Return [x, y] of the center of cell containing provided text 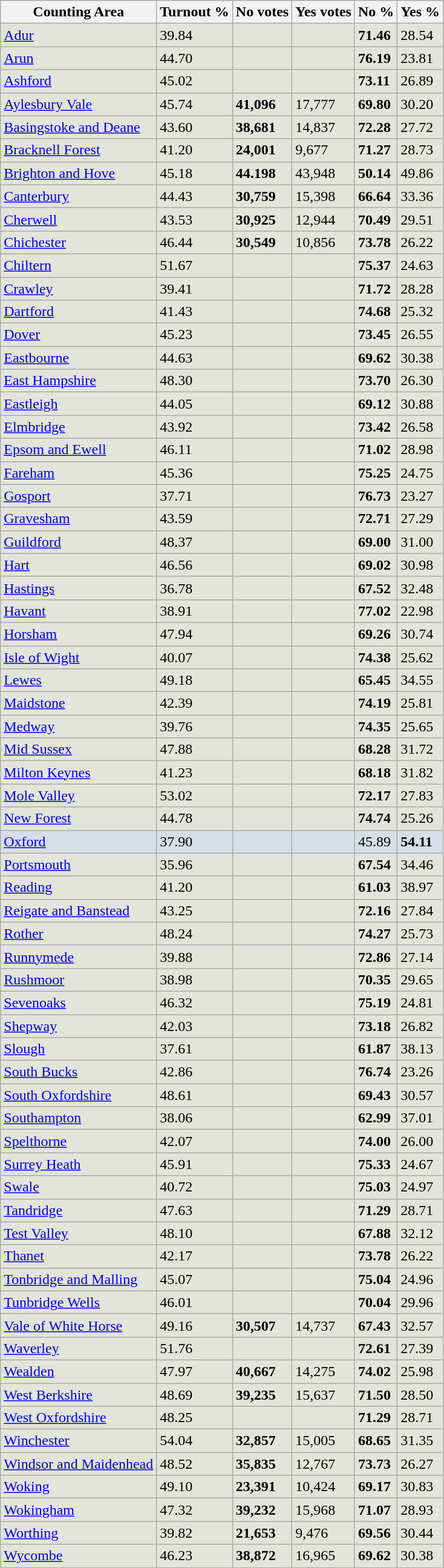
Wokingham [79, 1510]
Havant [79, 611]
74.68 [376, 312]
Surrey Heath [79, 1164]
61.03 [376, 888]
42.07 [195, 1141]
38.98 [195, 980]
48.30 [195, 381]
16,965 [324, 1556]
69.56 [376, 1533]
22.98 [420, 611]
Elmbridge [79, 427]
75.25 [376, 473]
68.28 [376, 749]
21,653 [262, 1533]
27.83 [420, 796]
10,856 [324, 242]
23,391 [262, 1487]
26.89 [420, 81]
Lewes [79, 680]
73.73 [376, 1464]
Southampton [79, 1118]
32,857 [262, 1441]
77.02 [376, 611]
Hart [79, 565]
Epsom and Ewell [79, 450]
31.72 [420, 749]
26.55 [420, 335]
26.82 [420, 1026]
Cherwell [79, 219]
Portsmouth [79, 865]
Mole Valley [79, 796]
Shepway [79, 1026]
Aylesbury Vale [79, 104]
75.04 [376, 1279]
73.11 [376, 81]
69.02 [376, 565]
46.32 [195, 1003]
Worthing [79, 1533]
25.98 [420, 1371]
34.46 [420, 865]
74.38 [376, 657]
15,005 [324, 1441]
Swale [79, 1187]
Dover [79, 335]
14,837 [324, 127]
44.70 [195, 58]
26.58 [420, 427]
Medway [79, 726]
66.64 [376, 196]
Reigate and Banstead [79, 911]
New Forest [79, 819]
67.54 [376, 865]
54.11 [420, 842]
32.48 [420, 588]
30.57 [420, 1095]
30,759 [262, 196]
68.18 [376, 772]
Waverley [79, 1348]
Thanet [79, 1256]
33.36 [420, 196]
25.73 [420, 934]
48.37 [195, 542]
75.03 [376, 1187]
28.73 [420, 150]
47.32 [195, 1510]
45.91 [195, 1164]
72.61 [376, 1348]
24,001 [262, 150]
62.99 [376, 1118]
12,944 [324, 219]
9,677 [324, 150]
South Bucks [79, 1072]
42.86 [195, 1072]
35.96 [195, 865]
71.02 [376, 450]
26.00 [420, 1141]
69.26 [376, 634]
73.42 [376, 427]
44.198 [262, 173]
72.28 [376, 127]
Mid Sussex [79, 749]
43.53 [195, 219]
47.94 [195, 634]
23.81 [420, 58]
38.06 [195, 1118]
39,235 [262, 1394]
75.37 [376, 265]
68.65 [376, 1441]
25.81 [420, 703]
72.17 [376, 796]
48.10 [195, 1233]
61.87 [376, 1049]
Bracknell Forest [79, 150]
Arun [79, 58]
West Berkshire [79, 1394]
31.35 [420, 1441]
71.46 [376, 35]
37.61 [195, 1049]
Tunbridge Wells [79, 1302]
71.72 [376, 289]
76.19 [376, 58]
East Hampshire [79, 381]
39,232 [262, 1510]
29.96 [420, 1302]
27.29 [420, 519]
70.04 [376, 1302]
Wycombe [79, 1556]
38,681 [262, 127]
38,872 [262, 1556]
24.67 [420, 1164]
29.65 [420, 980]
42.17 [195, 1256]
Rushmoor [79, 980]
65.45 [376, 680]
40,667 [262, 1371]
69.00 [376, 542]
24.97 [420, 1187]
31.00 [420, 542]
West Oxfordshire [79, 1418]
74.74 [376, 819]
39.41 [195, 289]
15,398 [324, 196]
30.44 [420, 1533]
Gravesham [79, 519]
32.57 [420, 1325]
38.13 [420, 1049]
48.24 [195, 934]
45.89 [376, 842]
49.18 [195, 680]
54.04 [195, 1441]
Chichester [79, 242]
Tonbridge and Malling [79, 1279]
No votes [262, 12]
25.26 [420, 819]
25.62 [420, 657]
67.52 [376, 588]
76.73 [376, 496]
Runnymede [79, 957]
30,507 [262, 1325]
Sevenoaks [79, 1003]
39.88 [195, 957]
Isle of Wight [79, 657]
30.88 [420, 404]
72.86 [376, 957]
69.12 [376, 404]
Fareham [79, 473]
48.61 [195, 1095]
30,925 [262, 219]
49.16 [195, 1325]
46.11 [195, 450]
Horsham [79, 634]
44.78 [195, 819]
24.81 [420, 1003]
74.19 [376, 703]
73.18 [376, 1026]
39.84 [195, 35]
28.93 [420, 1510]
Adur [79, 35]
70.35 [376, 980]
26.30 [420, 381]
48.69 [195, 1394]
26.27 [420, 1464]
Woking [79, 1487]
29.51 [420, 219]
74.02 [376, 1371]
47.97 [195, 1371]
Yes votes [324, 12]
Test Valley [79, 1233]
30.20 [420, 104]
39.82 [195, 1533]
Oxford [79, 842]
72.16 [376, 911]
Slough [79, 1049]
71.27 [376, 150]
Eastbourne [79, 358]
28.50 [420, 1394]
37.71 [195, 496]
36.78 [195, 588]
Basingstoke and Deane [79, 127]
Reading [79, 888]
46.56 [195, 565]
25.65 [420, 726]
30.74 [420, 634]
51.76 [195, 1348]
46.44 [195, 242]
Maidstone [79, 703]
43.25 [195, 911]
44.63 [195, 358]
25.32 [420, 312]
69.43 [376, 1095]
41.23 [195, 772]
76.74 [376, 1072]
75.19 [376, 1003]
30.98 [420, 565]
31.82 [420, 772]
28.28 [420, 289]
45.02 [195, 81]
72.71 [376, 519]
12,767 [324, 1464]
Crawley [79, 289]
27.39 [420, 1348]
32.12 [420, 1233]
Counting Area [79, 12]
71.50 [376, 1394]
30,549 [262, 242]
50.14 [376, 173]
Brighton and Hove [79, 173]
Guildford [79, 542]
Rother [79, 934]
24.75 [420, 473]
28.98 [420, 450]
48.52 [195, 1464]
71.07 [376, 1510]
46.01 [195, 1302]
75.33 [376, 1164]
45.18 [195, 173]
74.27 [376, 934]
23.26 [420, 1072]
17,777 [324, 104]
27.84 [420, 911]
40.07 [195, 657]
Hastings [79, 588]
Turnout % [195, 12]
35,835 [262, 1464]
40.72 [195, 1187]
37.01 [420, 1118]
Milton Keynes [79, 772]
73.45 [376, 335]
69.17 [376, 1487]
45.23 [195, 335]
49.86 [420, 173]
67.88 [376, 1233]
45.36 [195, 473]
51.67 [195, 265]
Dartford [79, 312]
10,424 [324, 1487]
69.80 [376, 104]
Ashford [79, 81]
14,737 [324, 1325]
53.02 [195, 796]
Spelthorne [79, 1141]
38.97 [420, 888]
24.63 [420, 265]
44.43 [195, 196]
34.55 [420, 680]
43.60 [195, 127]
Tandridge [79, 1210]
Canterbury [79, 196]
Windsor and Maidenhead [79, 1464]
45.74 [195, 104]
37.90 [195, 842]
South Oxfordshire [79, 1095]
45.07 [195, 1279]
74.35 [376, 726]
41.43 [195, 312]
47.88 [195, 749]
41,096 [262, 104]
43.92 [195, 427]
42.39 [195, 703]
43,948 [324, 173]
49.10 [195, 1487]
Yes % [420, 12]
48.25 [195, 1418]
Vale of White Horse [79, 1325]
9,476 [324, 1533]
30.83 [420, 1487]
67.43 [376, 1325]
No % [376, 12]
38.91 [195, 611]
47.63 [195, 1210]
15,968 [324, 1510]
70.49 [376, 219]
43.59 [195, 519]
24.96 [420, 1279]
Gosport [79, 496]
39.76 [195, 726]
14,275 [324, 1371]
28.54 [420, 35]
44.05 [195, 404]
Chiltern [79, 265]
27.14 [420, 957]
74.00 [376, 1141]
27.72 [420, 127]
Wealden [79, 1371]
46.23 [195, 1556]
15,637 [324, 1394]
42.03 [195, 1026]
Winchester [79, 1441]
Eastleigh [79, 404]
73.70 [376, 381]
23.27 [420, 496]
